Detect which cell encompasses the target text, then output its [x, y] center coordinate. 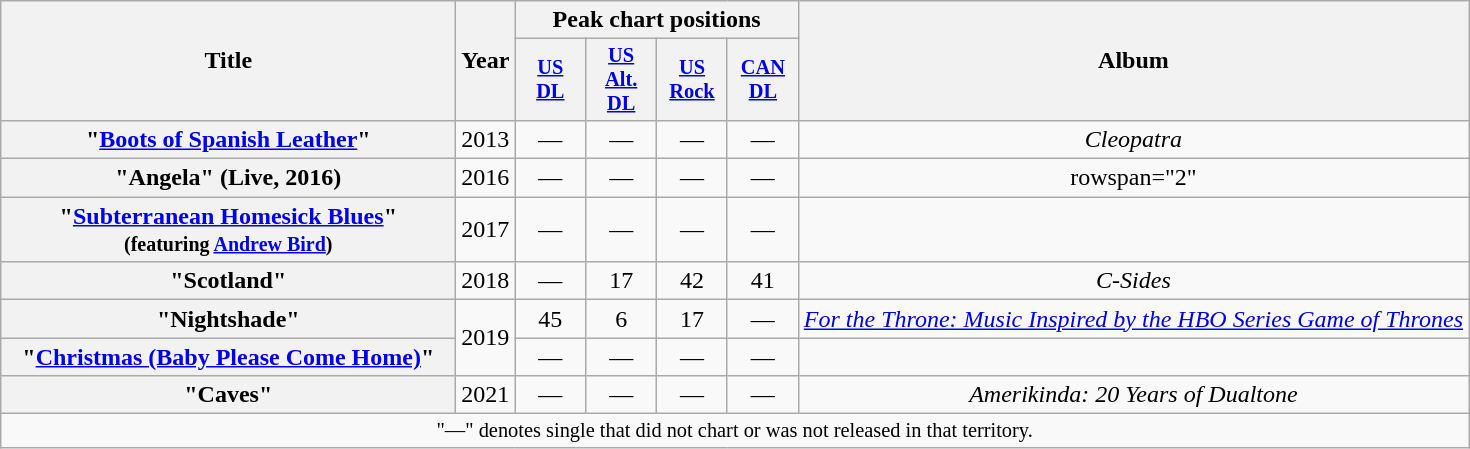
"Scotland" [228, 281]
2021 [486, 395]
USDL [550, 80]
Cleopatra [1133, 139]
6 [622, 319]
2019 [486, 338]
Title [228, 61]
"Subterranean Homesick Blues"(featuring Andrew Bird) [228, 230]
"Nightshade" [228, 319]
41 [762, 281]
For the Throne: Music Inspired by the HBO Series Game of Thrones [1133, 319]
"Boots of Spanish Leather" [228, 139]
2018 [486, 281]
"Caves" [228, 395]
2016 [486, 178]
USRock [692, 80]
CANDL [762, 80]
2013 [486, 139]
rowspan="2" [1133, 178]
Amerikinda: 20 Years of Dualtone [1133, 395]
2017 [486, 230]
45 [550, 319]
USAlt.DL [622, 80]
Year [486, 61]
Album [1133, 61]
C-Sides [1133, 281]
Peak chart positions [656, 20]
42 [692, 281]
"Christmas (Baby Please Come Home)" [228, 357]
"Angela" (Live, 2016) [228, 178]
"—" denotes single that did not chart or was not released in that territory. [735, 431]
